Search for the cell housing the specified text and yield its [x, y] center coordinate. 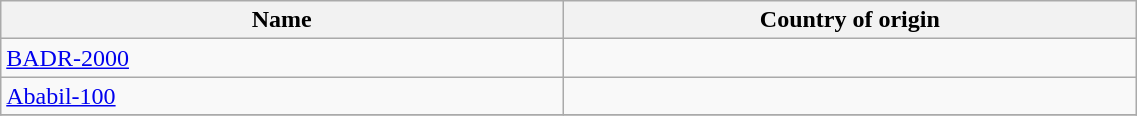
Name [282, 20]
Ababil-100 [282, 96]
Country of origin [850, 20]
BADR-2000 [282, 58]
